Provide the (x, y) coordinate of the cell's center where the given text is located.  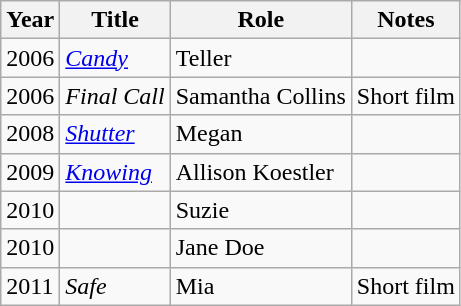
Final Call (115, 96)
Shutter (115, 134)
Mia (260, 286)
Teller (260, 58)
2011 (30, 286)
2009 (30, 172)
Megan (260, 134)
Samantha Collins (260, 96)
Candy (115, 58)
Notes (406, 20)
2008 (30, 134)
Title (115, 20)
Jane Doe (260, 248)
Year (30, 20)
Safe (115, 286)
Suzie (260, 210)
Knowing (115, 172)
Allison Koestler (260, 172)
Role (260, 20)
